Determine the [X, Y] coordinate at the center of the cell enclosing the given text.  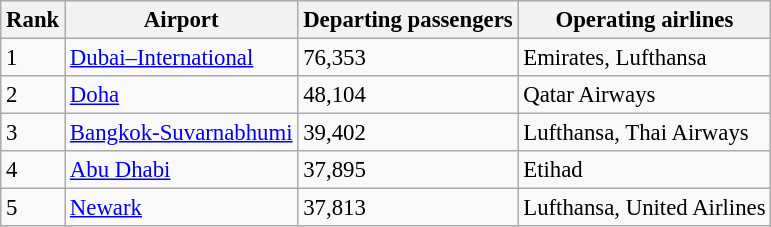
Lufthansa, United Airlines [644, 208]
Operating airlines [644, 20]
5 [33, 208]
Bangkok-Suvarnabhumi [182, 133]
4 [33, 170]
37,895 [408, 170]
39,402 [408, 133]
2 [33, 95]
Newark [182, 208]
Etihad [644, 170]
Abu Dhabi [182, 170]
Qatar Airways [644, 95]
Departing passengers [408, 20]
48,104 [408, 95]
Emirates, Lufthansa [644, 58]
Lufthansa, Thai Airways [644, 133]
Airport [182, 20]
3 [33, 133]
1 [33, 58]
Doha [182, 95]
Dubai–International [182, 58]
76,353 [408, 58]
37,813 [408, 208]
Rank [33, 20]
